Provide the [X, Y] coordinate of the cell's center where the given text is located.  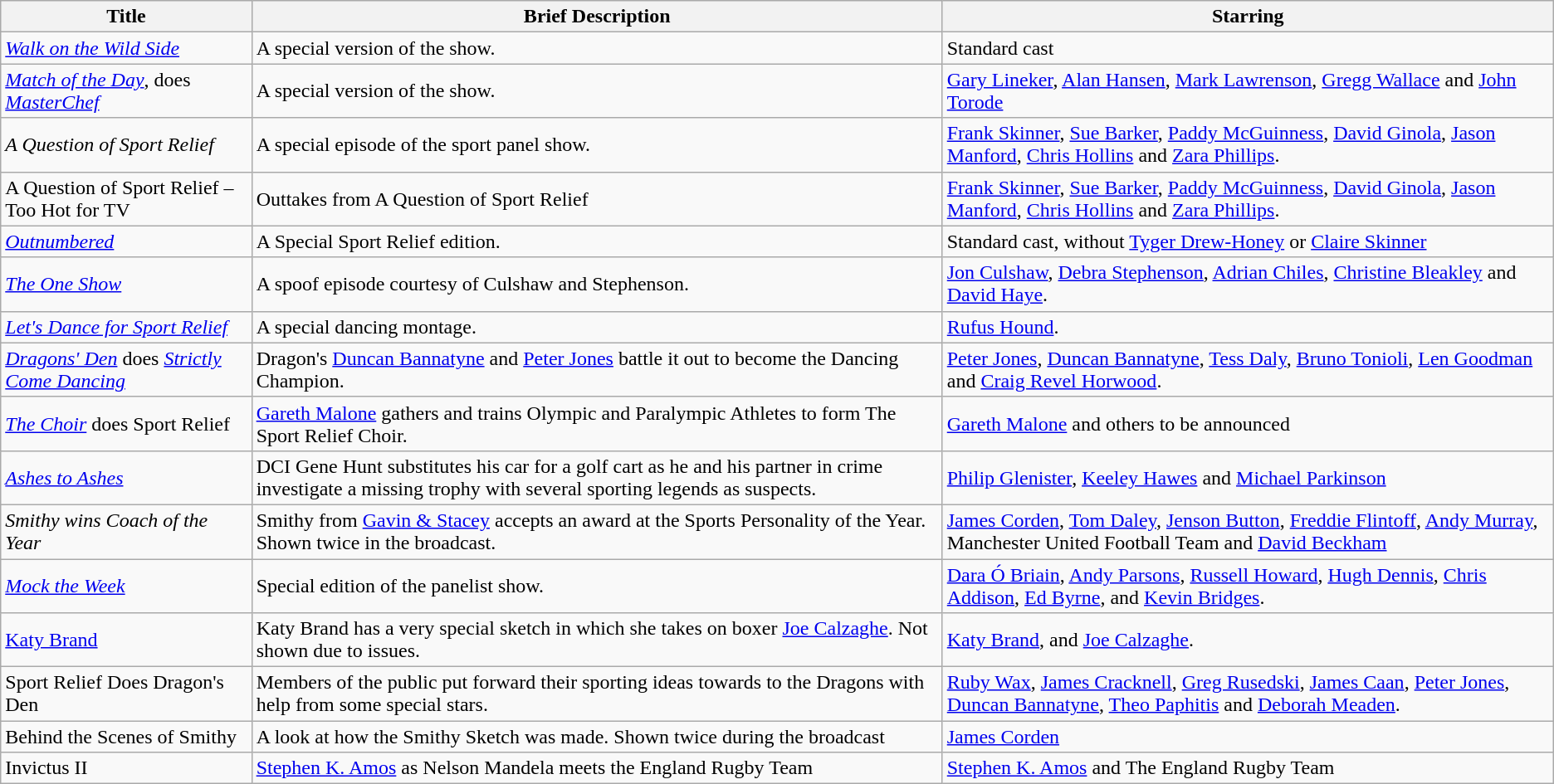
Members of the public put forward their sporting ideas towards to the Dragons with help from some special stars. [597, 694]
Sport Relief Does Dragon's Den [126, 694]
Jon Culshaw, Debra Stephenson, Adrian Chiles, Christine Bleakley and David Haye. [1248, 284]
Dragons' Den does Strictly Come Dancing [126, 370]
Philip Glenister, Keeley Hawes and Michael Parkinson [1248, 478]
Smithy wins Coach of the Year [126, 531]
James Corden, Tom Daley, Jenson Button, Freddie Flintoff, Andy Murray, Manchester United Football Team and David Beckham [1248, 531]
A look at how the Smithy Sketch was made. Shown twice during the broadcast [597, 737]
Smithy from Gavin & Stacey accepts an award at the Sports Personality of the Year. Shown twice in the broadcast. [597, 531]
James Corden [1248, 737]
Gareth Malone and others to be announced [1248, 423]
Let's Dance for Sport Relief [126, 327]
Stephen K. Amos and The England Rugby Team [1248, 768]
A Special Sport Relief edition. [597, 241]
Brief Description [597, 17]
Invictus II [126, 768]
Ashes to Ashes [126, 478]
Match of the Day, does MasterChef [126, 91]
A special episode of the sport panel show. [597, 144]
Special edition of the panelist show. [597, 586]
Ruby Wax, James Cracknell, Greg Rusedski, James Caan, Peter Jones, Duncan Bannatyne, Theo Paphitis and Deborah Meaden. [1248, 694]
Dragon's Duncan Bannatyne and Peter Jones battle it out to become the Dancing Champion. [597, 370]
Katy Brand has a very special sketch in which she takes on boxer Joe Calzaghe. Not shown due to issues. [597, 640]
Outtakes from A Question of Sport Relief [597, 199]
Katy Brand, and Joe Calzaghe. [1248, 640]
Starring [1248, 17]
Rufus Hound. [1248, 327]
Outnumbered [126, 241]
Peter Jones, Duncan Bannatyne, Tess Daly, Bruno Tonioli, Len Goodman and Craig Revel Horwood. [1248, 370]
Stephen K. Amos as Nelson Mandela meets the England Rugby Team [597, 768]
Gareth Malone gathers and trains Olympic and Paralympic Athletes to form The Sport Relief Choir. [597, 423]
The Choir does Sport Relief [126, 423]
Standard cast [1248, 48]
A Question of Sport Relief – Too Hot for TV [126, 199]
Behind the Scenes of Smithy [126, 737]
A spoof episode courtesy of Culshaw and Stephenson. [597, 284]
Dara Ó Briain, Andy Parsons, Russell Howard, Hugh Dennis, Chris Addison, Ed Byrne, and Kevin Bridges. [1248, 586]
Standard cast, without Tyger Drew-Honey or Claire Skinner [1248, 241]
Katy Brand [126, 640]
The One Show [126, 284]
Walk on the Wild Side [126, 48]
Gary Lineker, Alan Hansen, Mark Lawrenson, Gregg Wallace and John Torode [1248, 91]
Mock the Week [126, 586]
A special dancing montage. [597, 327]
A Question of Sport Relief [126, 144]
Title [126, 17]
